Return (X, Y) of the center of cell containing provided text 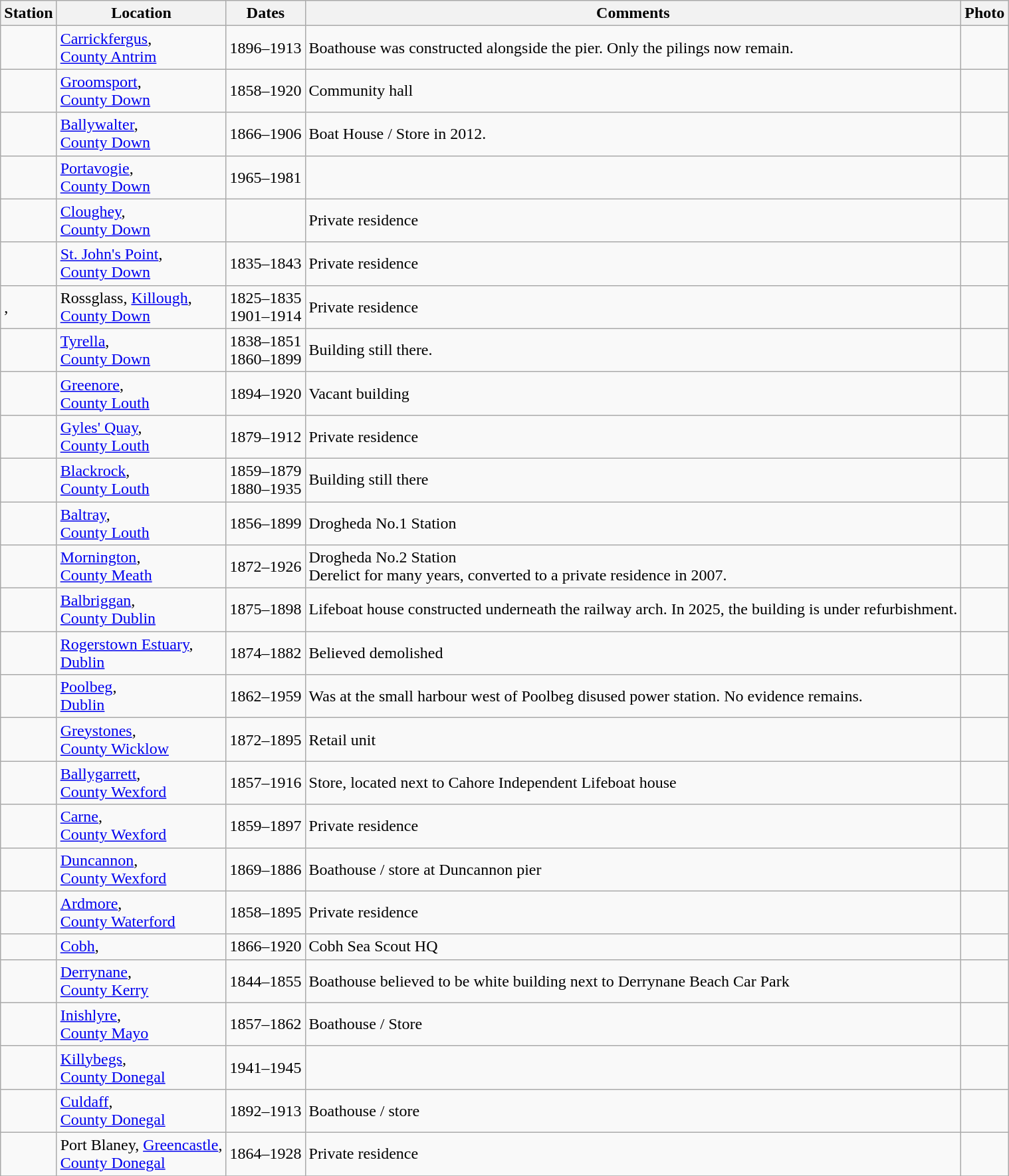
Derrynane,County Kerry (141, 981)
Boathouse was constructed alongside the pier. Only the pilings now remain. (633, 48)
Believed demolished (633, 653)
1858–1920 (266, 90)
Poolbeg,Dublin (141, 697)
Groomsport,County Down (141, 90)
1892–1913 (266, 1110)
1866–1920 (266, 947)
1875–1898 (266, 610)
Cloughey,County Down (141, 221)
Vacant building (633, 394)
Store, located next to Cahore Independent Lifeboat house (633, 783)
1862–1959 (266, 697)
Gyles' Quay,County Louth (141, 436)
1857–1862 (266, 1024)
Baltray,County Louth (141, 523)
Inishlyre,County Mayo (141, 1024)
1859–1897 (266, 826)
1879–1912 (266, 436)
1872–1926 (266, 566)
Greenore,County Louth (141, 394)
, (29, 307)
Greystones,County Wicklow (141, 739)
1844–1855 (266, 981)
Location (141, 13)
1856–1899 (266, 523)
Community hall (633, 90)
Culdaff,County Donegal (141, 1110)
1864–1928 (266, 1154)
1859–18791880–1935 (266, 480)
Comments (633, 13)
Station (29, 13)
1835–1843 (266, 263)
Balbriggan,County Dublin (141, 610)
Boat House / Store in 2012. (633, 134)
Was at the small harbour west of Poolbeg disused power station. No evidence remains. (633, 697)
Dates (266, 13)
Portavogie,County Down (141, 177)
Rossglass, Killough,County Down (141, 307)
1874–1882 (266, 653)
Cobh Sea Scout HQ (633, 947)
1941–1945 (266, 1068)
1872–1895 (266, 739)
Blackrock,County Louth (141, 480)
St. John's Point,County Down (141, 263)
Port Blaney, Greencastle,County Donegal (141, 1154)
1866–1906 (266, 134)
1894–1920 (266, 394)
Ardmore,County Waterford (141, 912)
1896–1913 (266, 48)
Carne,County Wexford (141, 826)
Tyrella,County Down (141, 350)
Photo (985, 13)
1869–1886 (266, 870)
Boathouse / store at Duncannon pier (633, 870)
Mornington,County Meath (141, 566)
1825–18351901–1914 (266, 307)
Boathouse / store (633, 1110)
Cobh, (141, 947)
1965–1981 (266, 177)
1857–1916 (266, 783)
Building still there. (633, 350)
Ballywalter,County Down (141, 134)
Drogheda No.2 StationDerelict for many years, converted to a private residence in 2007. (633, 566)
Lifeboat house constructed underneath the railway arch. In 2025, the building is under refurbishment. (633, 610)
Killybegs,County Donegal (141, 1068)
Carrickfergus,County Antrim (141, 48)
Boathouse / Store (633, 1024)
Ballygarrett,County Wexford (141, 783)
Duncannon,County Wexford (141, 870)
Rogerstown Estuary,Dublin (141, 653)
Drogheda No.1 Station (633, 523)
Building still there (633, 480)
1858–1895 (266, 912)
Boathouse believed to be white building next to Derrynane Beach Car Park (633, 981)
Retail unit (633, 739)
1838–18511860–1899 (266, 350)
